Return (x, y) of the center of cell containing provided text 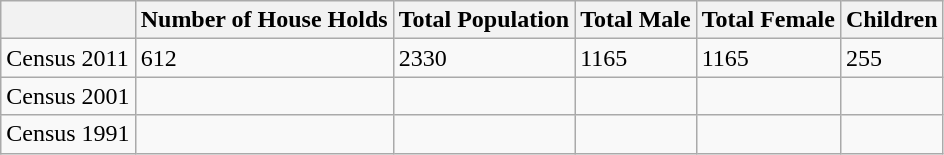
Census 2001 (68, 96)
Total Population (484, 20)
Total Female (768, 20)
Children (892, 20)
Census 1991 (68, 134)
2330 (484, 58)
255 (892, 58)
Census 2011 (68, 58)
Total Male (636, 20)
612 (264, 58)
Number of House Holds (264, 20)
